Detect which cell encompasses the target text, then output its [X, Y] center coordinate. 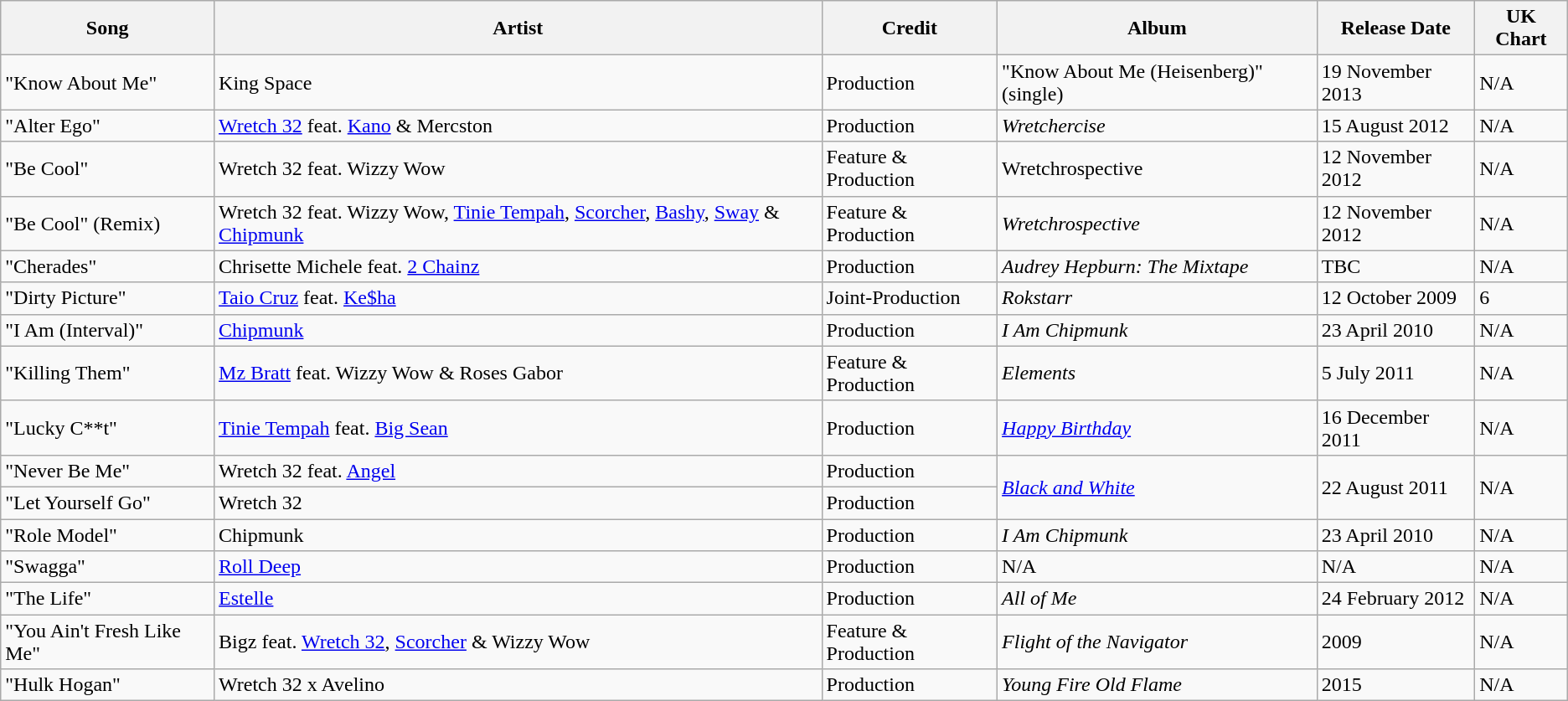
"Dirty Picture" [107, 298]
12 October 2009 [1395, 298]
"Let Yourself Go" [107, 503]
22 August 2011 [1395, 487]
6 [1521, 298]
King Space [518, 82]
16 December 2011 [1395, 427]
Joint-Production [910, 298]
TBC [1395, 266]
Mz Bratt feat. Wizzy Wow & Roses Gabor [518, 374]
"Swagga" [107, 567]
2009 [1395, 642]
"Role Model" [107, 535]
"Alter Ego" [107, 126]
Bigz feat. Wretch 32, Scorcher & Wizzy Wow [518, 642]
All of Me [1158, 599]
"Killing Them" [107, 374]
Wretch 32 [518, 503]
"You Ain't Fresh Like Me" [107, 642]
Roll Deep [518, 567]
UK Chart [1521, 28]
Rokstarr [1158, 298]
Audrey Hepburn: The Mixtape [1158, 266]
"I Am (Interval)" [107, 330]
5 July 2011 [1395, 374]
"Lucky C**t" [107, 427]
Album [1158, 28]
Wretch 32 feat. Wizzy Wow, Tinie Tempah, Scorcher, Bashy, Sway & Chipmunk [518, 223]
Taio Cruz feat. Ke$ha [518, 298]
Young Fire Old Flame [1158, 685]
Chrisette Michele feat. 2 Chainz [518, 266]
Tinie Tempah feat. Big Sean [518, 427]
Release Date [1395, 28]
Wretch 32 feat. Angel [518, 471]
"Know About Me" [107, 82]
Estelle [518, 599]
19 November 2013 [1395, 82]
Happy Birthday [1158, 427]
Wretchercise [1158, 126]
Artist [518, 28]
"Be Cool" [107, 169]
Flight of the Navigator [1158, 642]
Wretch 32 x Avelino [518, 685]
"Hulk Hogan" [107, 685]
"The Life" [107, 599]
Credit [910, 28]
2015 [1395, 685]
"Know About Me (Heisenberg)" (single) [1158, 82]
Elements [1158, 374]
Song [107, 28]
"Be Cool" (Remix) [107, 223]
Black and White [1158, 487]
15 August 2012 [1395, 126]
Wretch 32 feat. Wizzy Wow [518, 169]
Wretch 32 feat. Kano & Mercston [518, 126]
24 February 2012 [1395, 599]
"Never Be Me" [107, 471]
"Cherades" [107, 266]
